Provide the (x, y) coordinate of the cell's center where the given text is located.  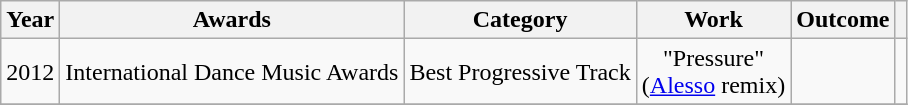
Year (30, 20)
Category (520, 20)
"Pressure"(Alesso remix) (713, 72)
Best Progressive Track (520, 72)
International Dance Music Awards (232, 72)
Outcome (843, 20)
2012 (30, 72)
Work (713, 20)
Awards (232, 20)
